Capture the cell that displays the provided text and extract its [X, Y] central coordinate. 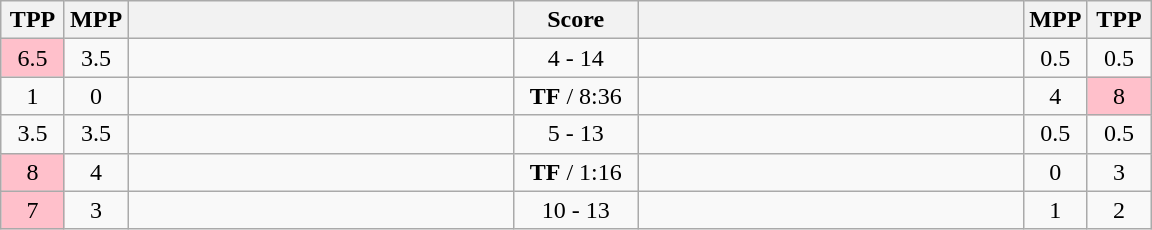
4 - 14 [576, 58]
TF / 1:16 [576, 172]
6.5 [33, 58]
10 - 13 [576, 210]
5 - 13 [576, 134]
Score [576, 20]
7 [33, 210]
2 [1119, 210]
TF / 8:36 [576, 96]
